Find where the given text appears and provide that cell's center as [x, y] coordinate. 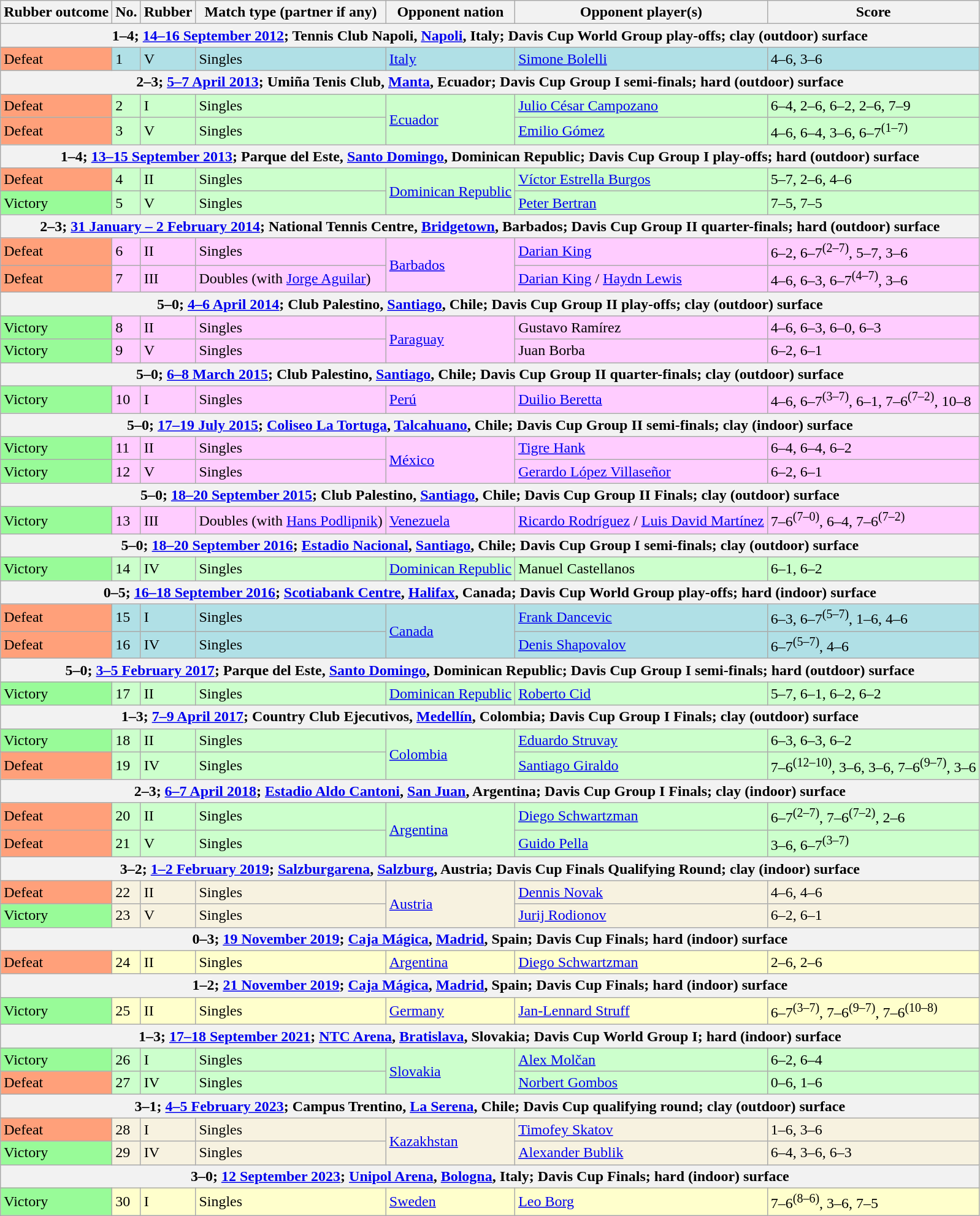
27 [126, 1083]
4–6, 6–4, 3–6, 6–7(1–7) [873, 131]
Timofey Skatov [641, 1130]
13 [126, 520]
Austria [450, 904]
Opponent nation [450, 12]
Kazakhstan [450, 1141]
5–0; 17–19 July 2015; Coliseo La Tortuga, Talcahuano, Chile; Davis Cup Group II semi-finals; clay (indoor) surface [490, 425]
6 [126, 251]
6–4, 6–4, 6–2 [873, 448]
Score [873, 12]
Darian King [641, 251]
Emilio Gómez [641, 131]
4–6, 6–3, 6–0, 6–3 [873, 327]
Leo Borg [641, 1202]
6–7(2–7), 7–6(7–2), 2–6 [873, 817]
Opponent player(s) [641, 12]
7–6(7–0), 6–4, 7–6(7–2) [873, 520]
5–7, 2–6, 4–6 [873, 180]
4 [126, 180]
9 [126, 351]
7–6(8–6), 3–6, 7–5 [873, 1202]
6–3, 6–7(5–7), 1–6, 4–6 [873, 618]
23 [126, 916]
28 [126, 1130]
4–6, 6–3, 6–7(4–7), 3–6 [873, 278]
5 [126, 203]
Simone Bolelli [641, 59]
Barbados [450, 265]
1–4; 14–16 September 2012; Tennis Club Napoli, Napoli, Italy; Davis Cup World Group play-offs; clay (outdoor) surface [490, 36]
3–0; 12 September 2023; Unipol Arena, Bologna, Italy; Davis Cup Finals; hard (indoor) surface [490, 1176]
Gerardo López Villaseñor [641, 472]
11 [126, 448]
Colombia [450, 754]
Santiago Giraldo [641, 765]
Dennis Novak [641, 892]
17 [126, 694]
Alexander Bublik [641, 1153]
18 [126, 740]
Darian King / Haydn Lewis [641, 278]
Slovakia [450, 1071]
10 [126, 400]
Ecuador [450, 119]
Juan Borba [641, 351]
México [450, 460]
Rubber [168, 12]
5–0; 3–5 February 2017; Parque del Este, Santo Domingo, Dominican Republic; Davis Cup Group I semi-finals; hard (outdoor) surface [490, 670]
Peter Bertran [641, 203]
Doubles (with Jorge Aguilar) [291, 278]
7–5, 7–5 [873, 203]
0–3; 19 November 2019; Caja Mágica, Madrid, Spain; Davis Cup Finals; hard (indoor) surface [490, 939]
29 [126, 1153]
6–7(5–7), 4–6 [873, 645]
Italy [450, 59]
6–4, 3–6, 6–3 [873, 1153]
8 [126, 327]
1–6, 3–6 [873, 1130]
5–0; 6–8 March 2015; Club Palestino, Santiago, Chile; Davis Cup Group II quarter-finals; clay (outdoor) surface [490, 374]
6–2, 6–4 [873, 1060]
4–6, 6–7(3–7), 6–1, 7–6(7–2), 10–8 [873, 400]
21 [126, 844]
25 [126, 1011]
1 [126, 59]
Roberto Cid [641, 694]
1–3; 17–18 September 2021; NTC Arena, Bratislava, Slovakia; Davis Cup World Group I; hard (indoor) surface [490, 1036]
3–2; 1–2 February 2019; Salzburgarena, Salzburg, Austria; Davis Cup Finals Qualifying Round; clay (indoor) surface [490, 869]
5–0; 4–6 April 2014; Club Palestino, Santiago, Chile; Davis Cup Group II play-offs; clay (outdoor) surface [490, 304]
Gustavo Ramírez [641, 327]
Rubber outcome [56, 12]
5–0; 18–20 September 2016; Estadio Nacional, Santiago, Chile; Davis Cup Group I semi-finals; clay (outdoor) surface [490, 546]
Jurij Rodionov [641, 916]
1–4; 13–15 September 2013; Parque del Este, Santo Domingo, Dominican Republic; Davis Cup Group I play-offs; hard (outdoor) surface [490, 156]
6–4, 2–6, 6–2, 2–6, 7–9 [873, 105]
Duilio Beretta [641, 400]
Canada [450, 632]
2–3; 5–7 April 2013; Umiña Tenis Club, Manta, Ecuador; Davis Cup Group I semi-finals; hard (outdoor) surface [490, 82]
16 [126, 645]
Guido Pella [641, 844]
Tigre Hank [641, 448]
0–6, 1–6 [873, 1083]
Jan-Lennard Struff [641, 1011]
Ricardo Rodríguez / Luis David Martínez [641, 520]
15 [126, 618]
4–6, 4–6 [873, 892]
Perú [450, 400]
Match type (partner if any) [291, 12]
Denis Shapovalov [641, 645]
Paraguay [450, 339]
No. [126, 12]
Norbert Gombos [641, 1083]
6–1, 6–2 [873, 569]
Julio César Campozano [641, 105]
4–6, 3–6 [873, 59]
3 [126, 131]
26 [126, 1060]
1–3; 7–9 April 2017; Country Club Ejecutivos, Medellín, Colombia; Davis Cup Group I Finals; clay (outdoor) surface [490, 717]
20 [126, 817]
3–1; 4–5 February 2023; Campus Trentino, La Serena, Chile; Davis Cup qualifying round; clay (outdoor) surface [490, 1106]
Manuel Castellanos [641, 569]
Sweden [450, 1202]
24 [126, 962]
6–3, 6–3, 6–2 [873, 740]
1–2; 21 November 2019; Caja Mágica, Madrid, Spain; Davis Cup Finals; hard (indoor) surface [490, 985]
6–2, 6–7(2–7), 5–7, 3–6 [873, 251]
2–6, 2–6 [873, 962]
Víctor Estrella Burgos [641, 180]
Frank Dancevic [641, 618]
6–7(3–7), 7–6(9–7), 7–6(10–8) [873, 1011]
2–3; 31 January – 2 February 2014; National Tennis Centre, Bridgetown, Barbados; Davis Cup Group II quarter-finals; hard (outdoor) surface [490, 226]
30 [126, 1202]
12 [126, 472]
7–6(12–10), 3–6, 3–6, 7–6(9–7), 3–6 [873, 765]
Germany [450, 1011]
Eduardo Struvay [641, 740]
5–7, 6–1, 6–2, 6–2 [873, 694]
19 [126, 765]
14 [126, 569]
Venezuela [450, 520]
Doubles (with Hans Podlipnik) [291, 520]
0–5; 16–18 September 2016; Scotiabank Centre, Halifax, Canada; Davis Cup World Group play-offs; hard (indoor) surface [490, 592]
7 [126, 278]
3–6, 6–7(3–7) [873, 844]
5–0; 18–20 September 2015; Club Palestino, Santiago, Chile; Davis Cup Group II Finals; clay (outdoor) surface [490, 495]
22 [126, 892]
Alex Molčan [641, 1060]
2–3; 6–7 April 2018; Estadio Aldo Cantoni, San Juan, Argentina; Davis Cup Group I Finals; clay (indoor) surface [490, 791]
2 [126, 105]
